Extract the (X, Y) coordinate from the center of the cell holding the provided text.  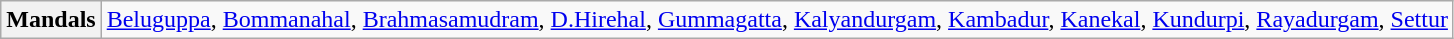
Mandals (51, 20)
Beluguppa, Bommanahal, Brahmasamudram, D.Hirehal, Gummagatta, Kalyandurgam, Kambadur, Kanekal, Kundurpi, Rayadurgam, Settur (777, 20)
